Return the [x, y] coordinate for the center point of the cell that contains the specified text.  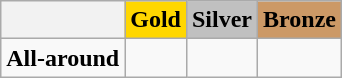
Silver [222, 20]
Bronze [300, 20]
All-around [63, 58]
Gold [156, 20]
